For the text-containing cell, return its midpoint in (x, y) coordinate format. 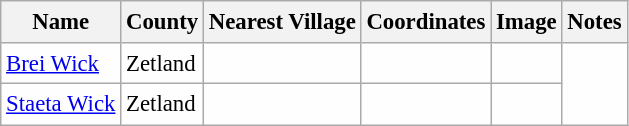
County (162, 22)
Brei Wick (61, 62)
Nearest Village (282, 22)
Staeta Wick (61, 104)
Coordinates (426, 22)
Name (61, 22)
Notes (594, 22)
Image (526, 22)
